Determine the (X, Y) coordinate at the center of the cell enclosing the given text.  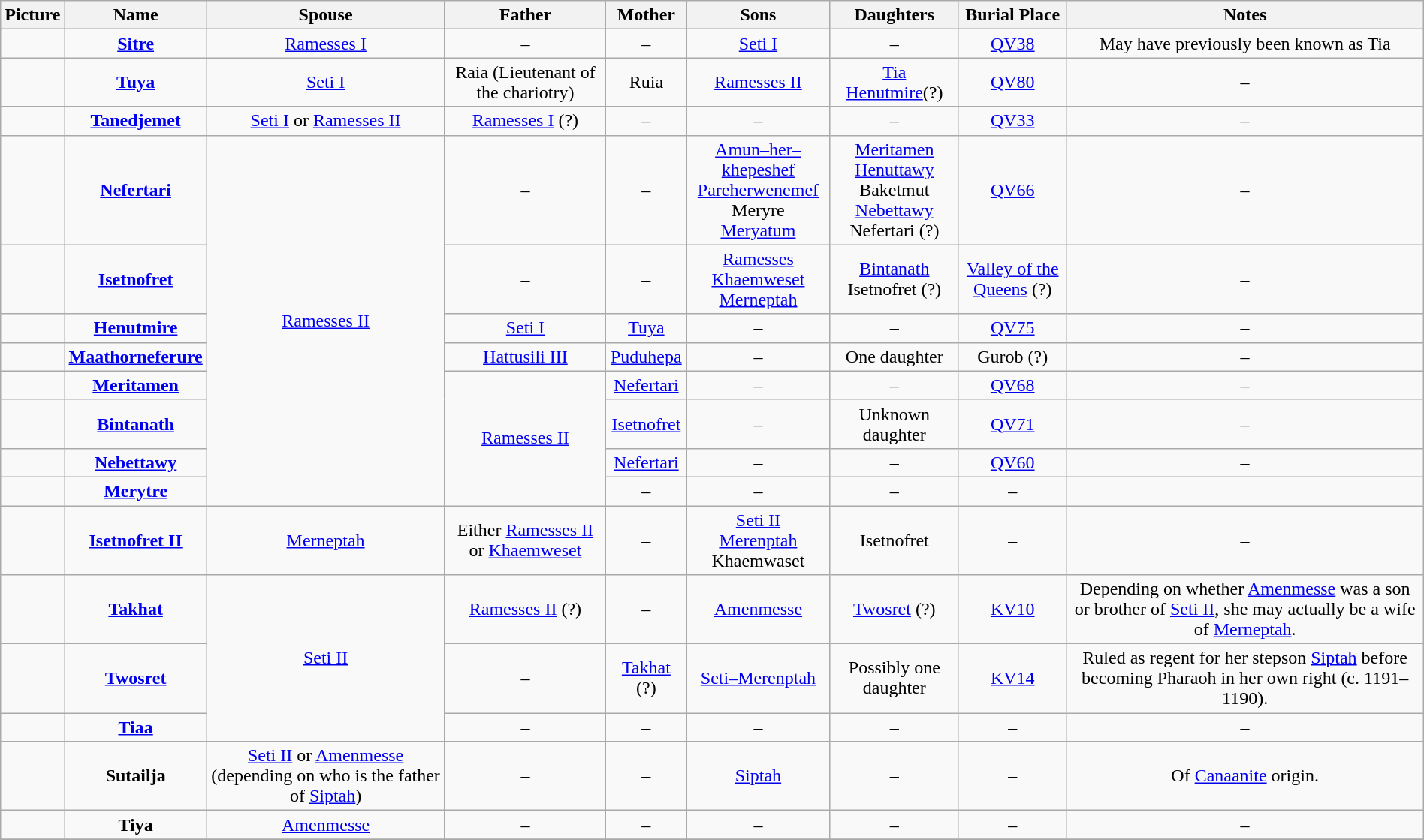
QV68 (1012, 385)
Ramesses II (?) (526, 610)
Daughters (894, 15)
Amun–her–khepeshefPareherwenemefMeryreMeryatum (759, 190)
Ramesses I (?) (526, 121)
Of Canaanite origin. (1245, 776)
Burial Place (1012, 15)
Tiaa (135, 727)
Merneptah (326, 540)
Ruia (646, 83)
Valley of the Queens (?) (1012, 279)
Seti II or Amenmesse (depending on who is the father of Siptah) (326, 776)
Seti–Merenptah (759, 679)
Seti II (326, 658)
Spouse (326, 15)
RamessesKhaemwesetMerneptah (759, 279)
Bintanath (135, 423)
MeritamenHenuttawyBaketmutNebettawyNefertari (?) (894, 190)
Father (526, 15)
Tanedjemet (135, 121)
BintanathIsetnofret (?) (894, 279)
Ramesses I (326, 44)
Siptah (759, 776)
KV14 (1012, 679)
Sitre (135, 44)
Sutailja (135, 776)
QV60 (1012, 462)
KV10 (1012, 610)
Merytre (135, 491)
QV75 (1012, 328)
Mother (646, 15)
Picture (33, 15)
Tiya (135, 825)
TiaHenutmire(?) (894, 83)
Puduhepa (646, 357)
Nebettawy (135, 462)
Notes (1245, 15)
QV71 (1012, 423)
QV80 (1012, 83)
Gurob (?) (1012, 357)
One daughter (894, 357)
Hattusili III (526, 357)
Seti IIMerenptahKhaemwaset (759, 540)
Seti I or Ramesses II (326, 121)
Raia (Lieutenant of the chariotry) (526, 83)
QV66 (1012, 190)
Takhat (135, 610)
Either Ramesses II or Khaemweset (526, 540)
May have previously been known as Tia (1245, 44)
Maathorneferure (135, 357)
Twosret (135, 679)
Name (135, 15)
Ruled as regent for her stepson Siptah before becoming Pharaoh in her own right (c. 1191–1190). (1245, 679)
Twosret (?) (894, 610)
QV38 (1012, 44)
Isetnofret II (135, 540)
Unknown daughter (894, 423)
Henutmire (135, 328)
Meritamen (135, 385)
Sons (759, 15)
Possibly one daughter (894, 679)
QV33 (1012, 121)
Depending on whether Amenmesse was a son or brother of Seti II, she may actually be a wife of Merneptah. (1245, 610)
Takhat (?) (646, 679)
